Capture the cell that displays the provided text and extract its (X, Y) central coordinate. 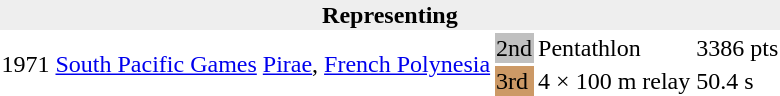
South Pacific Games (156, 64)
50.4 s (738, 81)
4 × 100 m relay (614, 81)
3rd (514, 81)
Pirae, French Polynesia (376, 64)
Pentathlon (614, 48)
3386 pts (738, 48)
Representing (390, 15)
1971 (26, 64)
2nd (514, 48)
